Return the (x, y) coordinate for the center point of the cell that contains the specified text.  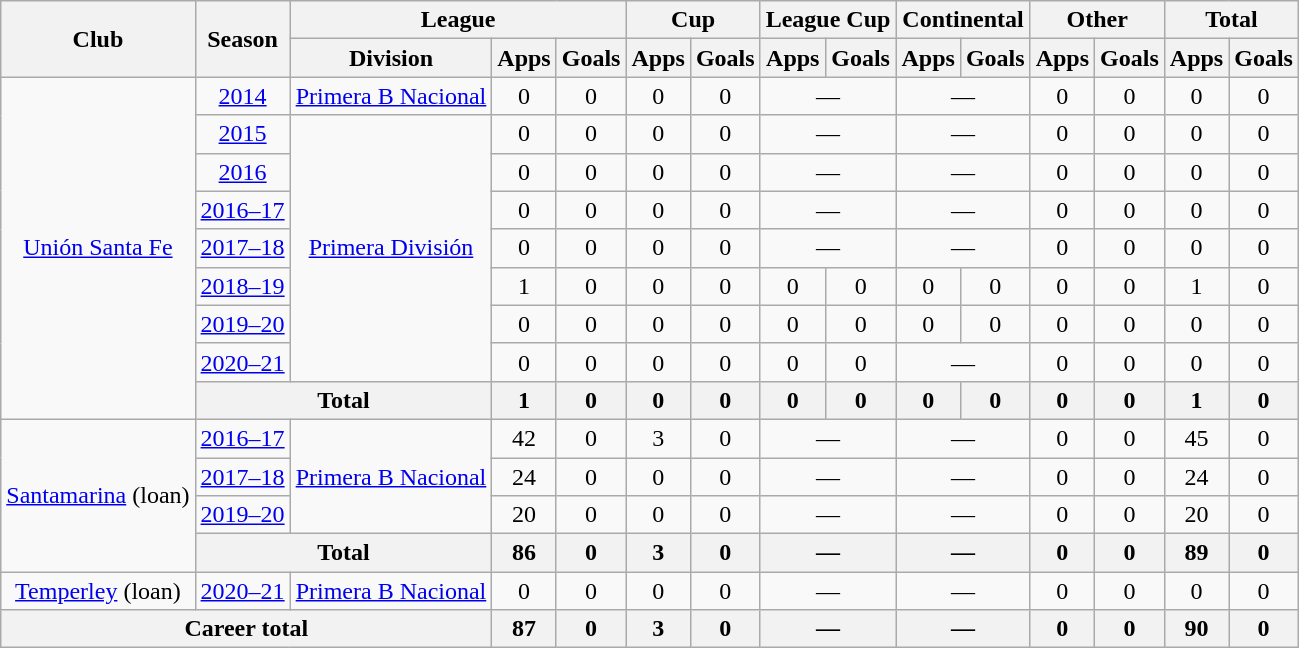
League Cup (828, 20)
Other (1097, 20)
Cup (693, 20)
87 (524, 629)
Division (391, 58)
2016 (242, 172)
86 (524, 553)
Temperley (loan) (98, 591)
Club (98, 39)
Season (242, 39)
Continental (963, 20)
Santamarina (loan) (98, 495)
45 (1196, 438)
42 (524, 438)
89 (1196, 553)
2015 (242, 134)
League (458, 20)
90 (1196, 629)
Primera División (391, 248)
2018–19 (242, 286)
Career total (246, 629)
Unión Santa Fe (98, 248)
2014 (242, 96)
